Find where the given text appears and provide that cell's center as [X, Y] coordinate. 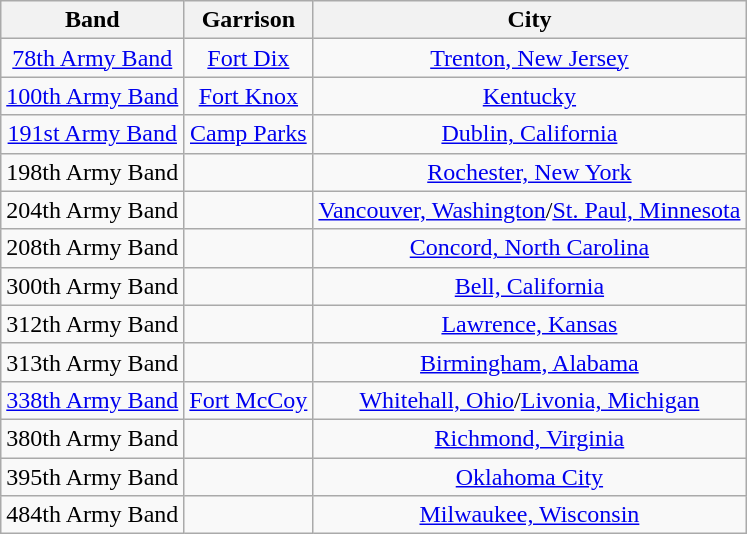
Birmingham, Alabama [530, 362]
Kentucky [530, 96]
300th Army Band [92, 286]
Oklahoma City [530, 477]
Band [92, 20]
78th Army Band [92, 58]
Whitehall, Ohio/Livonia, Michigan [530, 400]
312th Army Band [92, 324]
Rochester, New York [530, 172]
Dublin, California [530, 134]
Vancouver, Washington/St. Paul, Minnesota [530, 210]
313th Army Band [92, 362]
100th Army Band [92, 96]
Lawrence, Kansas [530, 324]
Milwaukee, Wisconsin [530, 515]
191st Army Band [92, 134]
Concord, North Carolina [530, 248]
204th Army Band [92, 210]
208th Army Band [92, 248]
Bell, California [530, 286]
Garrison [248, 20]
Camp Parks [248, 134]
395th Army Band [92, 477]
Fort Knox [248, 96]
Trenton, New Jersey [530, 58]
338th Army Band [92, 400]
Richmond, Virginia [530, 438]
Fort McCoy [248, 400]
City [530, 20]
Fort Dix [248, 58]
198th Army Band [92, 172]
484th Army Band [92, 515]
380th Army Band [92, 438]
